Scan for the cell matching the given text and deliver its (X, Y) coordinate at center. 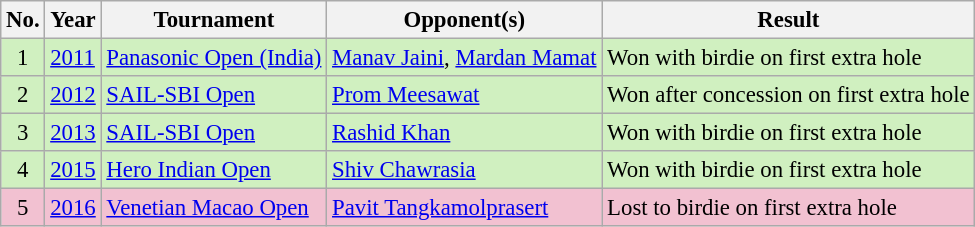
Result (788, 20)
2016 (73, 208)
Lost to birdie on first extra hole (788, 208)
5 (23, 208)
2013 (73, 133)
Hero Indian Open (214, 170)
1 (23, 58)
Rashid Khan (464, 133)
Won after concession on first extra hole (788, 95)
2011 (73, 58)
Manav Jaini, Mardan Mamat (464, 58)
3 (23, 133)
No. (23, 20)
2015 (73, 170)
2 (23, 95)
Year (73, 20)
Shiv Chawrasia (464, 170)
Tournament (214, 20)
2012 (73, 95)
4 (23, 170)
Prom Meesawat (464, 95)
Pavit Tangkamolprasert (464, 208)
Panasonic Open (India) (214, 58)
Opponent(s) (464, 20)
Venetian Macao Open (214, 208)
